Output the [X, Y] coordinate of the center of the cell containing the given text.  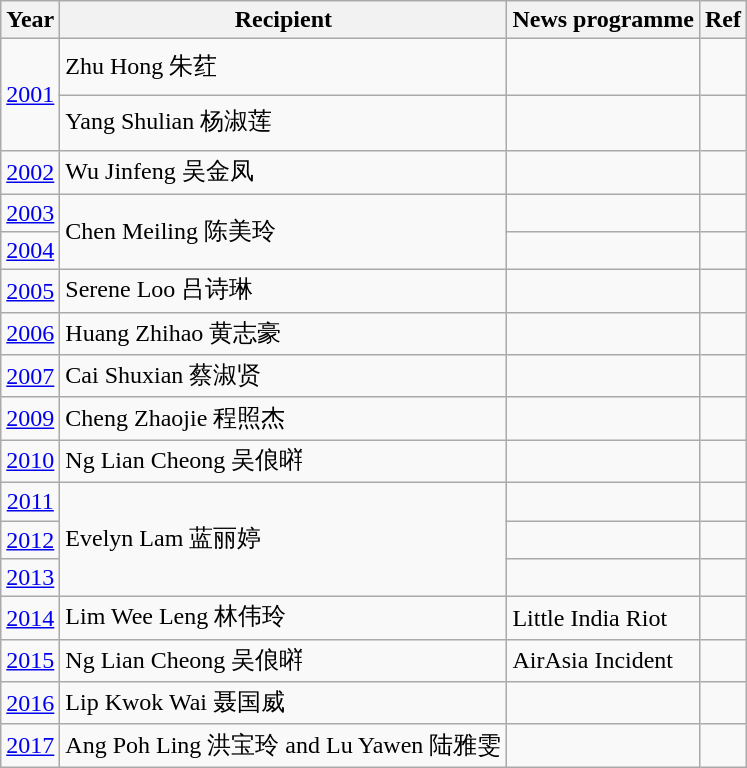
2012 [30, 539]
2003 [30, 213]
2002 [30, 172]
2013 [30, 578]
2004 [30, 251]
Ref [722, 20]
Year [30, 20]
News programme [604, 20]
2016 [30, 704]
Zhu Hong 朱荭 [284, 67]
2015 [30, 660]
2014 [30, 618]
2001 [30, 95]
Yang Shulian 杨淑莲 [284, 123]
2017 [30, 746]
Wu Jinfeng 吴金凤 [284, 172]
2009 [30, 418]
Recipient [284, 20]
2011 [30, 501]
Ang Poh Ling 洪宝玲 and Lu Yawen 陆雅雯 [284, 746]
2005 [30, 292]
Chen Meiling 陈美玲 [284, 232]
2006 [30, 334]
Cai Shuxian 蔡淑贤 [284, 376]
Serene Loo 吕诗琳 [284, 292]
Lip Kwok Wai 聂国威 [284, 704]
AirAsia Incident [604, 660]
Lim Wee Leng 林伟玲 [284, 618]
Evelyn Lam 蓝丽婷 [284, 539]
2007 [30, 376]
Little India Riot [604, 618]
Huang Zhihao 黄志豪 [284, 334]
Cheng Zhaojie 程照杰 [284, 418]
2010 [30, 462]
